For the text-containing cell, return its midpoint in [x, y] coordinate format. 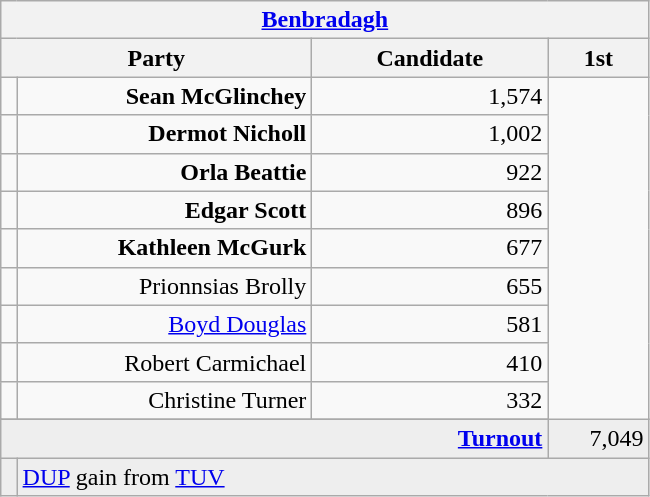
DUP gain from TUV [333, 477]
7,049 [598, 438]
581 [430, 324]
896 [430, 210]
Christine Turner [164, 400]
410 [430, 362]
332 [430, 400]
1,574 [430, 96]
Turnout [274, 438]
Candidate [430, 58]
922 [430, 172]
Party [156, 58]
Benbradagh [325, 20]
677 [430, 248]
655 [430, 286]
Boyd Douglas [164, 324]
1,002 [430, 134]
Edgar Scott [164, 210]
Orla Beattie [164, 172]
1st [598, 58]
Sean McGlinchey [164, 96]
Kathleen McGurk [164, 248]
Robert Carmichael [164, 362]
Dermot Nicholl [164, 134]
Prionnsias Brolly [164, 286]
